Extract the (X, Y) coordinate from the center of the cell holding the provided text.  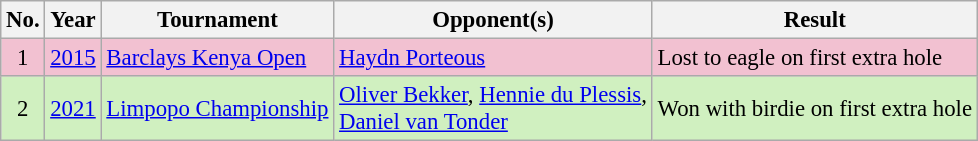
Barclays Kenya Open (218, 58)
Result (814, 20)
2021 (73, 108)
2015 (73, 58)
Oliver Bekker, Hennie du Plessis, Daniel van Tonder (493, 108)
No. (23, 20)
Year (73, 20)
Opponent(s) (493, 20)
Haydn Porteous (493, 58)
Lost to eagle on first extra hole (814, 58)
2 (23, 108)
Limpopo Championship (218, 108)
Won with birdie on first extra hole (814, 108)
1 (23, 58)
Tournament (218, 20)
